Identify which cell holds the provided text, then report its (X, Y) central coordinate. 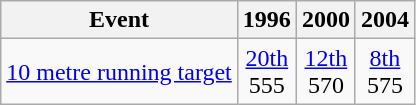
20th555 (266, 72)
2004 (384, 20)
2000 (326, 20)
1996 (266, 20)
12th570 (326, 72)
8th575 (384, 72)
Event (120, 20)
10 metre running target (120, 72)
